For the text-containing cell, return its midpoint in (x, y) coordinate format. 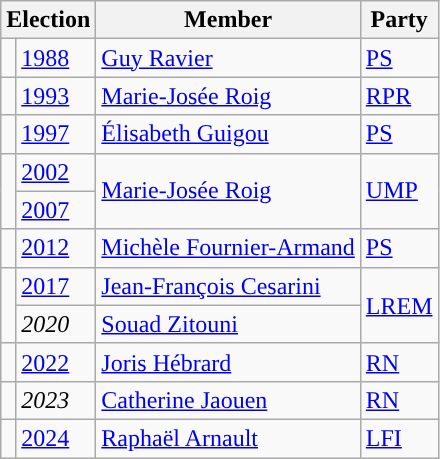
2007 (56, 210)
Souad Zitouni (228, 324)
Élisabeth Guigou (228, 134)
Jean-François Cesarini (228, 286)
1993 (56, 96)
Raphaël Arnault (228, 438)
LREM (399, 305)
Election (48, 20)
UMP (399, 191)
Party (399, 20)
Guy Ravier (228, 58)
2023 (56, 400)
2012 (56, 248)
2017 (56, 286)
Member (228, 20)
2020 (56, 324)
Michèle Fournier-Armand (228, 248)
RPR (399, 96)
1988 (56, 58)
2024 (56, 438)
Joris Hébrard (228, 362)
1997 (56, 134)
LFI (399, 438)
2002 (56, 172)
Catherine Jaouen (228, 400)
2022 (56, 362)
